Output the [X, Y] coordinate of the center of the cell containing the given text.  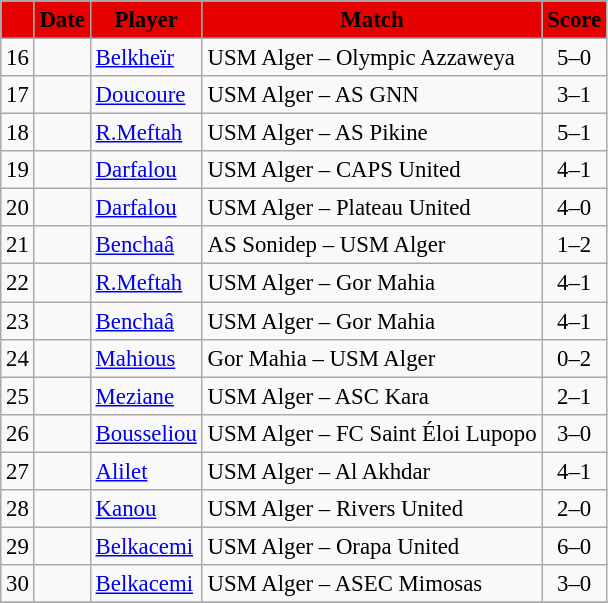
USM Alger – ASC Kara [372, 396]
USM Alger – Al Akhdar [372, 471]
Meziane [146, 396]
2–1 [574, 396]
Alilet [146, 471]
USM Alger – ASEC Mimosas [372, 584]
24 [18, 358]
Player [146, 20]
USM Alger – CAPS United [372, 170]
USM Alger – Plateau United [372, 208]
5–0 [574, 58]
3–1 [574, 95]
Mahious [146, 358]
USM Alger – AS Pikine [372, 133]
Gor Mahia – USM Alger [372, 358]
0–2 [574, 358]
22 [18, 283]
28 [18, 509]
29 [18, 546]
25 [18, 396]
30 [18, 584]
USM Alger – FC Saint Éloi Lupopo [372, 433]
Score [574, 20]
USM Alger – Olympic Azzaweya [372, 58]
2–0 [574, 509]
Kanou [146, 509]
5–1 [574, 133]
Belkheïr [146, 58]
21 [18, 245]
17 [18, 95]
16 [18, 58]
18 [18, 133]
AS Sonidep – USM Alger [372, 245]
6–0 [574, 546]
20 [18, 208]
23 [18, 321]
USM Alger – AS GNN [372, 95]
USM Alger – Rivers United [372, 509]
USM Alger – Orapa United [372, 546]
Doucoure [146, 95]
Match [372, 20]
Date [62, 20]
4–0 [574, 208]
19 [18, 170]
Bousseliou [146, 433]
26 [18, 433]
1–2 [574, 245]
27 [18, 471]
